Determine the (x, y) coordinate at the center of the cell enclosing the given text.  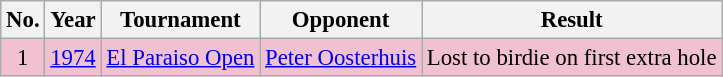
1974 (73, 58)
Peter Oosterhuis (341, 58)
1 (23, 58)
No. (23, 20)
Year (73, 20)
Result (572, 20)
Opponent (341, 20)
El Paraiso Open (180, 58)
Tournament (180, 20)
Lost to birdie on first extra hole (572, 58)
